Detect which cell encompasses the target text, then output its (x, y) center coordinate. 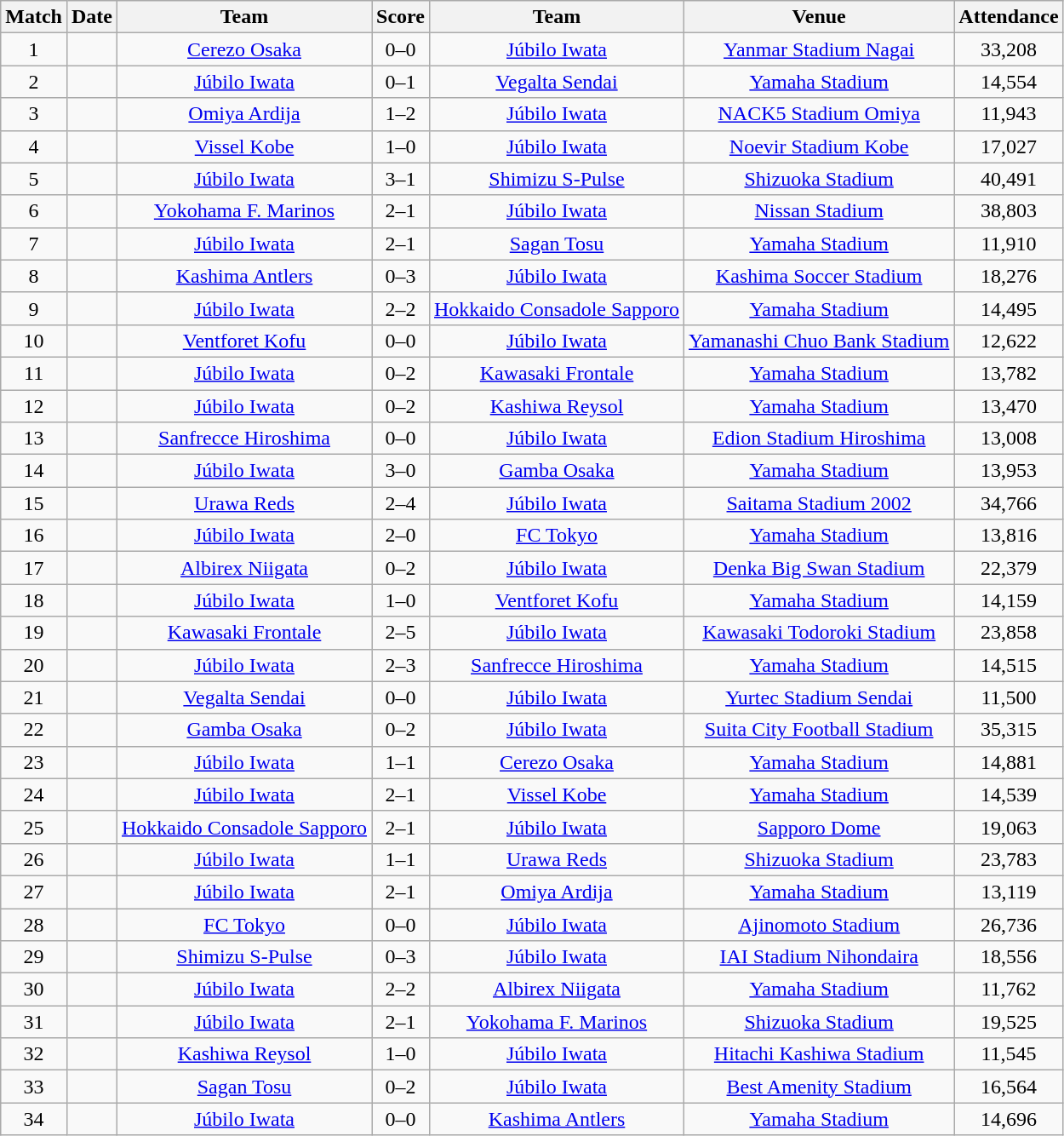
14,159 (1009, 600)
38,803 (1009, 211)
33,208 (1009, 49)
15 (34, 503)
11,500 (1009, 697)
23,858 (1009, 633)
18 (34, 600)
0–1 (401, 82)
16 (34, 536)
19,525 (1009, 1022)
27 (34, 892)
Best Amenity Stadium (819, 1087)
1–2 (401, 114)
24 (34, 795)
26,736 (1009, 924)
23,783 (1009, 859)
13,470 (1009, 406)
13,782 (1009, 373)
34,766 (1009, 503)
2–4 (401, 503)
21 (34, 697)
Suita City Football Stadium (819, 730)
Kawasaki Todoroki Stadium (819, 633)
8 (34, 276)
32 (34, 1054)
22 (34, 730)
2–5 (401, 633)
Score (401, 17)
13,008 (1009, 439)
9 (34, 308)
3–0 (401, 471)
2–0 (401, 536)
12 (34, 406)
35,315 (1009, 730)
34 (34, 1119)
12,622 (1009, 341)
Yamanashi Chuo Bank Stadium (819, 341)
14,495 (1009, 308)
40,491 (1009, 179)
Yanmar Stadium Nagai (819, 49)
14 (34, 471)
19 (34, 633)
11,943 (1009, 114)
2 (34, 82)
Sapporo Dome (819, 827)
5 (34, 179)
7 (34, 244)
Kashima Soccer Stadium (819, 276)
26 (34, 859)
11 (34, 373)
22,379 (1009, 568)
13,953 (1009, 471)
11,545 (1009, 1054)
Ajinomoto Stadium (819, 924)
Hitachi Kashiwa Stadium (819, 1054)
11,762 (1009, 990)
Match (34, 17)
17 (34, 568)
29 (34, 957)
14,696 (1009, 1119)
IAI Stadium Nihondaira (819, 957)
16,564 (1009, 1087)
11,910 (1009, 244)
20 (34, 665)
3 (34, 114)
Date (92, 17)
10 (34, 341)
1 (34, 49)
Denka Big Swan Stadium (819, 568)
13,119 (1009, 892)
28 (34, 924)
14,881 (1009, 762)
Attendance (1009, 17)
17,027 (1009, 146)
25 (34, 827)
4 (34, 146)
33 (34, 1087)
13,816 (1009, 536)
30 (34, 990)
23 (34, 762)
6 (34, 211)
2–3 (401, 665)
Yurtec Stadium Sendai (819, 697)
19,063 (1009, 827)
Edion Stadium Hiroshima (819, 439)
Noevir Stadium Kobe (819, 146)
Nissan Stadium (819, 211)
14,539 (1009, 795)
18,556 (1009, 957)
18,276 (1009, 276)
3–1 (401, 179)
Venue (819, 17)
31 (34, 1022)
14,515 (1009, 665)
13 (34, 439)
14,554 (1009, 82)
NACK5 Stadium Omiya (819, 114)
Saitama Stadium 2002 (819, 503)
